Provide the [x, y] coordinate of the cell's center where the given text is located.  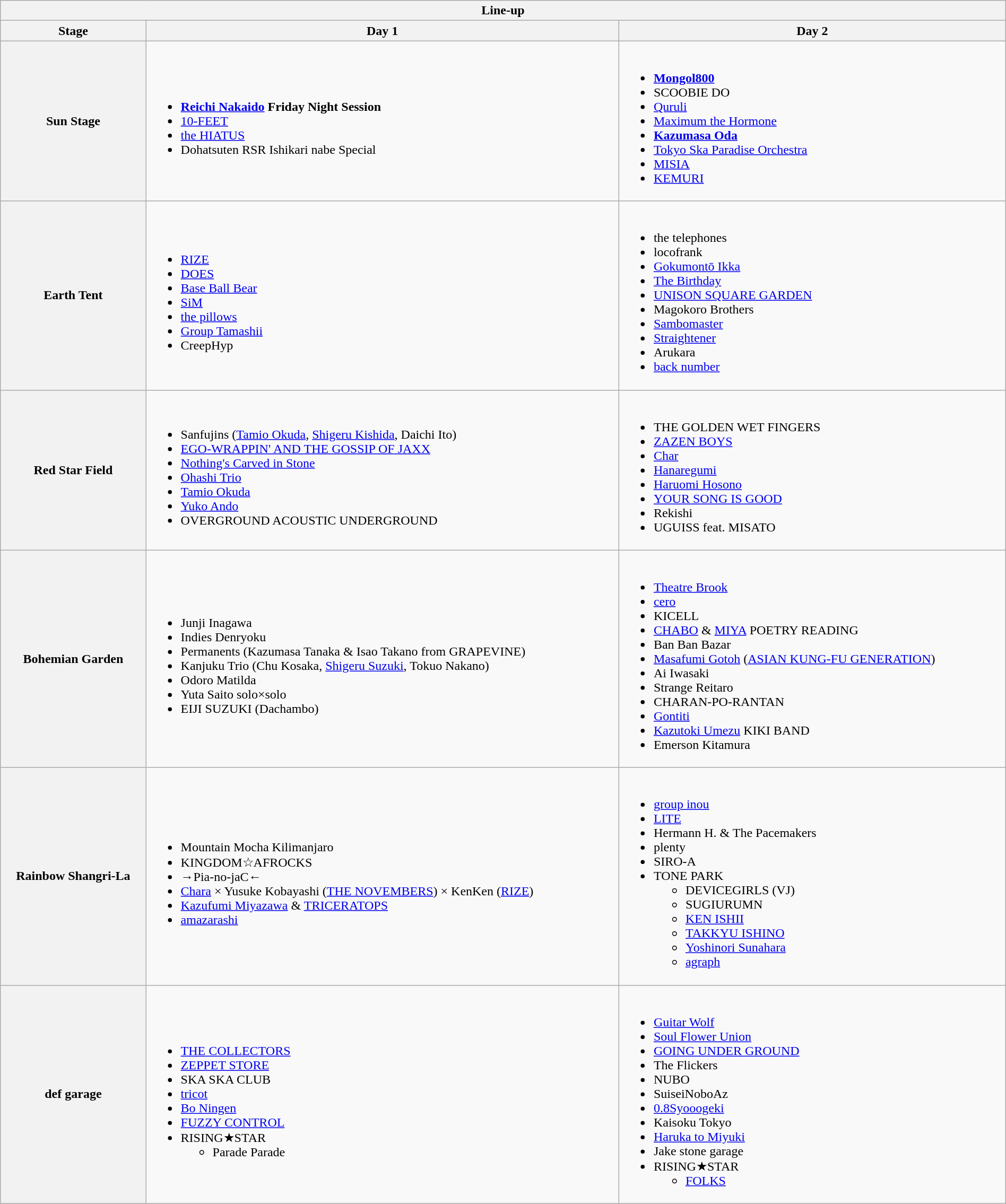
def garage [73, 1094]
Earth Tent [73, 295]
the telephoneslocofrankGokumontō IkkaThe BirthdayUNISON SQUARE GARDENMagokoro BrothersSambomasterStraightenerArukaraback number [812, 295]
Day 2 [812, 31]
Line-up [503, 11]
Guitar WolfSoul Flower UnionGOING UNDER GROUNDThe FlickersNUBOSuiseiNoboAz0.8SyooogekiKaisoku TokyoHaruka to MiyukiJake stone garageRISING★STARFOLKS [812, 1094]
RIZEDOESBase Ball BearSiMthe pillowsGroup TamashiiCreepHyp [382, 295]
Sun Stage [73, 121]
THE COLLECTORSZEPPET STORESKA SKA CLUBtricotBo NingenFUZZY CONTROLRISING★STARParade Parade [382, 1094]
Stage [73, 31]
Day 1 [382, 31]
Mongol800SCOOBIE DOQuruliMaximum the HormoneKazumasa OdaTokyo Ska Paradise OrchestraMISIAKEMURI [812, 121]
THE GOLDEN WET FINGERSZAZEN BOYSCharHanaregumiHaruomi HosonoYOUR SONG IS GOODRekishiUGUISS feat. MISATO [812, 470]
Reichi Nakaido Friday Night Session10-FEETthe HIATUSDohatsuten RSR Ishikari nabe Special [382, 121]
group inouLITEHermann H. & The PacemakersplentySIRO-ATONE PARKDEVICEGIRLS (VJ)SUGIURUMNKEN ISHIITAKKYU ISHINOYoshinori Sunaharaagraph [812, 876]
Bohemian Garden [73, 659]
Rainbow Shangri-La [73, 876]
Red Star Field [73, 470]
